Pinpoint the cell where the given text exists, returning its [X, Y] midpoint coordinate. 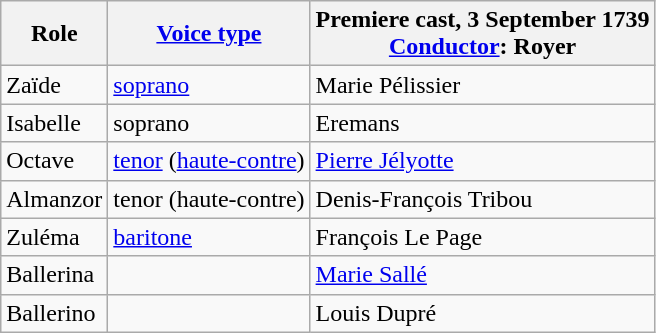
Premiere cast, 3 September 1739Conductor: Royer [482, 34]
Eremans [482, 123]
Ballerina [54, 275]
Isabelle [54, 123]
Role [54, 34]
baritone [209, 237]
Zuléma [54, 237]
Zaïde [54, 85]
François Le Page [482, 237]
Louis Dupré [482, 313]
Almanzor [54, 199]
Octave [54, 161]
Pierre Jélyotte [482, 161]
Marie Pélissier [482, 85]
Marie Sallé [482, 275]
Ballerino [54, 313]
Denis-François Tribou [482, 199]
Voice type [209, 34]
